Pinpoint the cell where the given text exists, returning its [x, y] midpoint coordinate. 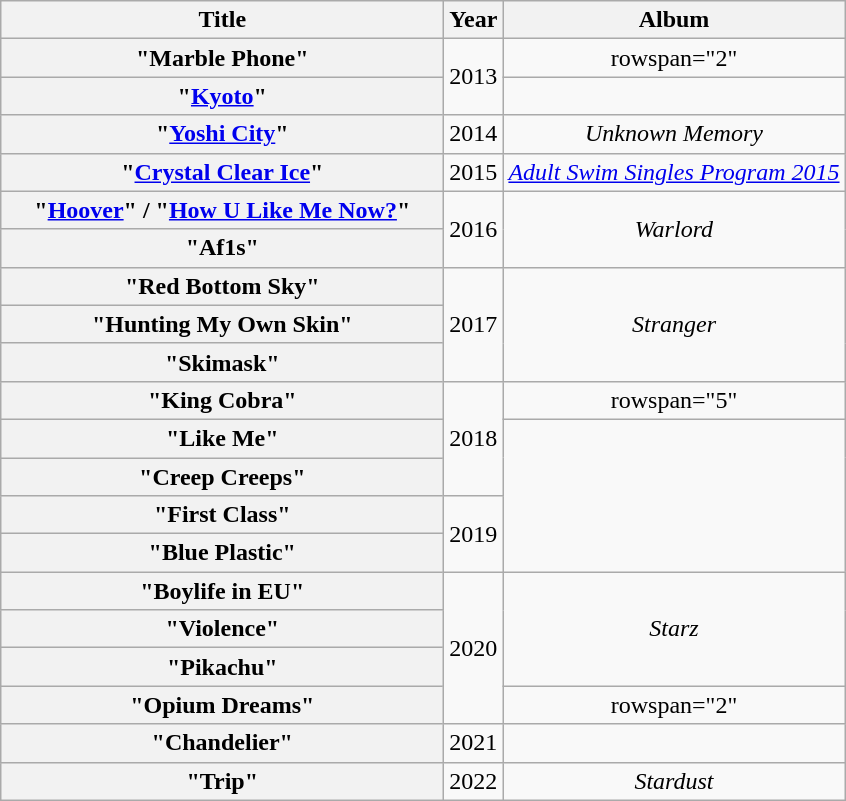
Adult Swim Singles Program 2015 [674, 172]
"Like Me" [222, 438]
2022 [474, 781]
"King Cobra" [222, 400]
"Marble Phone" [222, 58]
"Yoshi City" [222, 134]
rowspan="5" [674, 400]
"Pikachu" [222, 667]
2016 [474, 229]
2017 [474, 324]
"Af1s" [222, 248]
Warlord [674, 229]
"First Class" [222, 515]
"Hunting My Own Skin" [222, 324]
"Kyoto" [222, 96]
Stardust [674, 781]
2020 [474, 648]
"Opium Dreams" [222, 705]
Title [222, 20]
"Red Bottom Sky" [222, 286]
2013 [474, 77]
"Hoover" / "How U Like Me Now?" [222, 210]
"Creep Creeps" [222, 477]
"Skimask" [222, 362]
"Boylife in EU" [222, 591]
Stranger [674, 324]
Year [474, 20]
Unknown Memory [674, 134]
Album [674, 20]
2021 [474, 743]
"Blue Plastic" [222, 553]
"Violence" [222, 629]
"Trip" [222, 781]
2019 [474, 534]
2018 [474, 438]
Starz [674, 629]
2014 [474, 134]
2015 [474, 172]
"Crystal Clear Ice" [222, 172]
"Chandelier" [222, 743]
